Return [X, Y] of the center of cell containing provided text 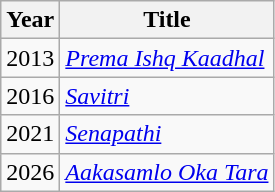
Prema Ishq Kaadhal [167, 58]
Aakasamlo Oka Tara [167, 172]
2021 [30, 134]
2016 [30, 96]
Title [167, 20]
Senapathi [167, 134]
2013 [30, 58]
Savitri [167, 96]
2026 [30, 172]
Year [30, 20]
